Capture the cell that displays the provided text and extract its (X, Y) central coordinate. 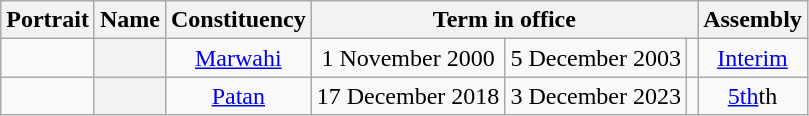
Term in office (504, 20)
5 December 2003 (596, 58)
1 November 2000 (408, 58)
Interim (753, 58)
Name (130, 20)
Marwahi (238, 58)
Constituency (238, 20)
3 December 2023 (596, 96)
5thth (753, 96)
Assembly (753, 20)
Portrait (48, 20)
Patan (238, 96)
17 December 2018 (408, 96)
